Determine the [x, y] coordinate at the center of the cell enclosing the given text.  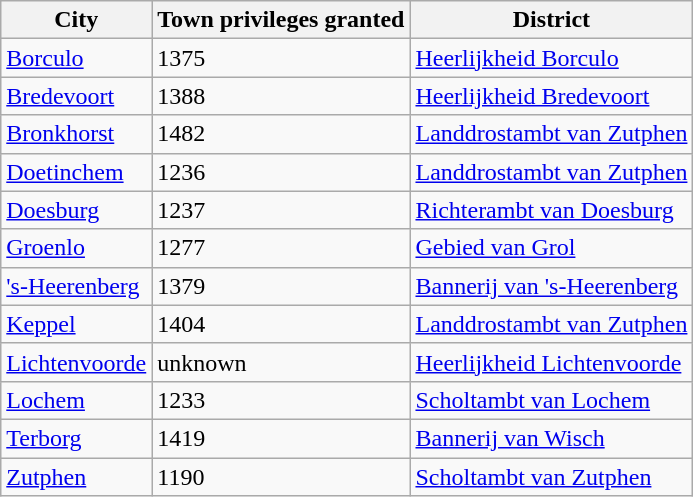
Heerlijkheid Borculo [552, 58]
Scholtambt van Lochem [552, 400]
's-Heerenberg [76, 286]
Bannerij van Wisch [552, 438]
1379 [281, 286]
Bredevoort [76, 96]
Richterambt van Doesburg [552, 210]
Town privileges granted [281, 20]
Bannerij van 's-Heerenberg [552, 286]
Gebied van Grol [552, 248]
unknown [281, 362]
1236 [281, 172]
1482 [281, 134]
Terborg [76, 438]
Heerlijkheid Lichtenvoorde [552, 362]
Keppel [76, 324]
Zutphen [76, 477]
Groenlo [76, 248]
1233 [281, 400]
Borculo [76, 58]
1388 [281, 96]
1404 [281, 324]
Lichtenvoorde [76, 362]
Scholtambt van Zutphen [552, 477]
1419 [281, 438]
District [552, 20]
City [76, 20]
Doetinchem [76, 172]
1237 [281, 210]
1375 [281, 58]
Lochem [76, 400]
Doesburg [76, 210]
1190 [281, 477]
Bronkhorst [76, 134]
Heerlijkheid Bredevoort [552, 96]
1277 [281, 248]
